Locate the cell with the specified text and output its [x, y] center coordinate. 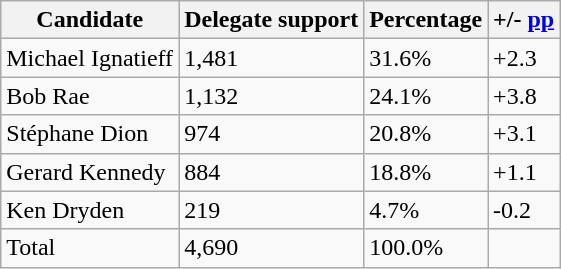
+/- pp [524, 20]
4,690 [272, 248]
Ken Dryden [90, 210]
+3.1 [524, 134]
100.0% [426, 248]
+3.8 [524, 96]
-0.2 [524, 210]
18.8% [426, 172]
20.8% [426, 134]
24.1% [426, 96]
4.7% [426, 210]
Gerard Kennedy [90, 172]
Candidate [90, 20]
Bob Rae [90, 96]
Michael Ignatieff [90, 58]
Delegate support [272, 20]
+2.3 [524, 58]
974 [272, 134]
Total [90, 248]
Stéphane Dion [90, 134]
Percentage [426, 20]
31.6% [426, 58]
+1.1 [524, 172]
1,481 [272, 58]
219 [272, 210]
1,132 [272, 96]
884 [272, 172]
